For the text-containing cell, return its midpoint in (x, y) coordinate format. 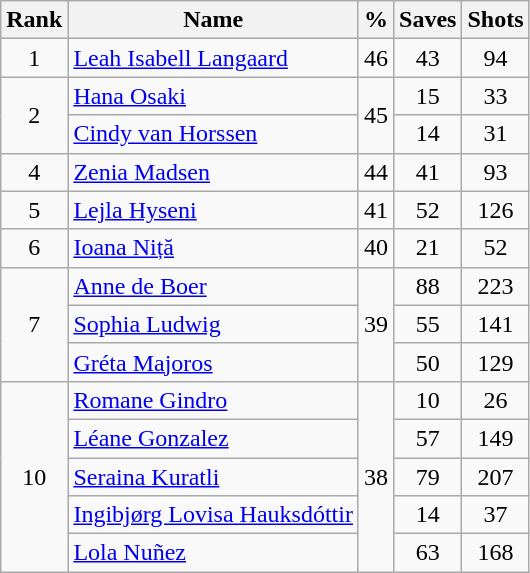
223 (496, 286)
33 (496, 96)
168 (496, 553)
55 (428, 324)
15 (428, 96)
37 (496, 515)
126 (496, 210)
141 (496, 324)
38 (376, 476)
5 (34, 210)
1 (34, 58)
93 (496, 172)
Romane Gindro (214, 400)
Cindy van Horssen (214, 134)
94 (496, 58)
Lola Nuñez (214, 553)
4 (34, 172)
Ingibjørg Lovisa Hauksdóttir (214, 515)
2 (34, 115)
63 (428, 553)
39 (376, 324)
Gréta Majoros (214, 362)
79 (428, 477)
Shots (496, 20)
7 (34, 324)
21 (428, 248)
Seraina Kuratli (214, 477)
Sophia Ludwig (214, 324)
Hana Osaki (214, 96)
46 (376, 58)
Zenia Madsen (214, 172)
88 (428, 286)
% (376, 20)
45 (376, 115)
50 (428, 362)
44 (376, 172)
57 (428, 438)
31 (496, 134)
Anne de Boer (214, 286)
Name (214, 20)
129 (496, 362)
43 (428, 58)
Leah Isabell Langaard (214, 58)
207 (496, 477)
6 (34, 248)
40 (376, 248)
Rank (34, 20)
26 (496, 400)
Saves (428, 20)
149 (496, 438)
Ioana Niță (214, 248)
Lejla Hyseni (214, 210)
Léane Gonzalez (214, 438)
